Locate the cell with the specified text and output its (X, Y) center coordinate. 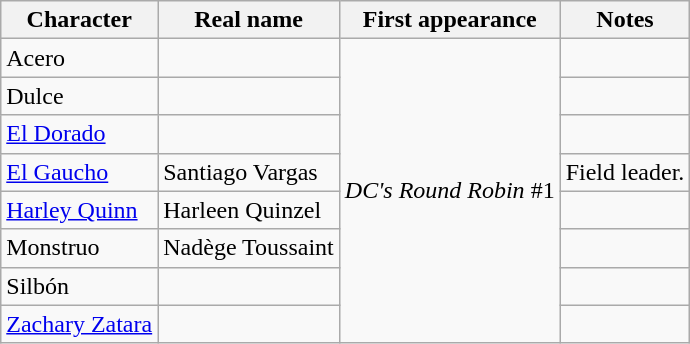
Field leader. (625, 172)
Dulce (80, 96)
Character (80, 20)
Notes (625, 20)
Monstruo (80, 248)
Zachary Zatara (80, 324)
DC's Round Robin #1 (450, 191)
El Dorado (80, 134)
Santiago Vargas (249, 172)
Real name (249, 20)
Harleen Quinzel (249, 210)
Silbón (80, 286)
Acero (80, 58)
Nadège Toussaint (249, 248)
Harley Quinn (80, 210)
First appearance (450, 20)
El Gaucho (80, 172)
